Detect which cell encompasses the target text, then output its [X, Y] center coordinate. 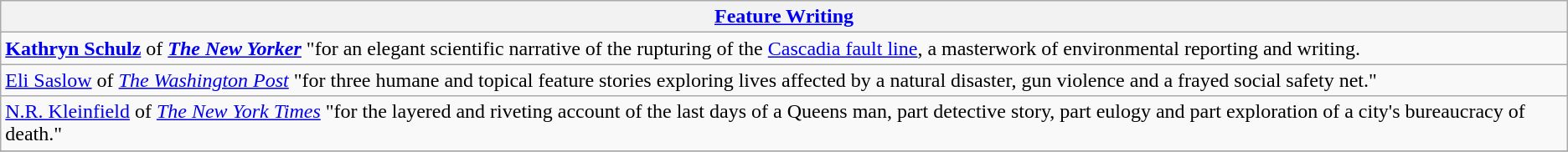
Feature Writing [784, 17]
